Determine the [x, y] coordinate at the center of the cell enclosing the given text.  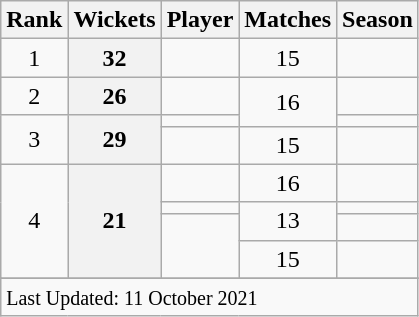
Last Updated: 11 October 2021 [210, 297]
Wickets [114, 20]
Season [378, 20]
1 [34, 58]
3 [34, 140]
Matches [288, 20]
Rank [34, 20]
2 [34, 96]
21 [114, 221]
32 [114, 58]
Player [200, 20]
4 [34, 221]
13 [288, 221]
26 [114, 96]
29 [114, 140]
